Return [X, Y] of the center of cell containing provided text 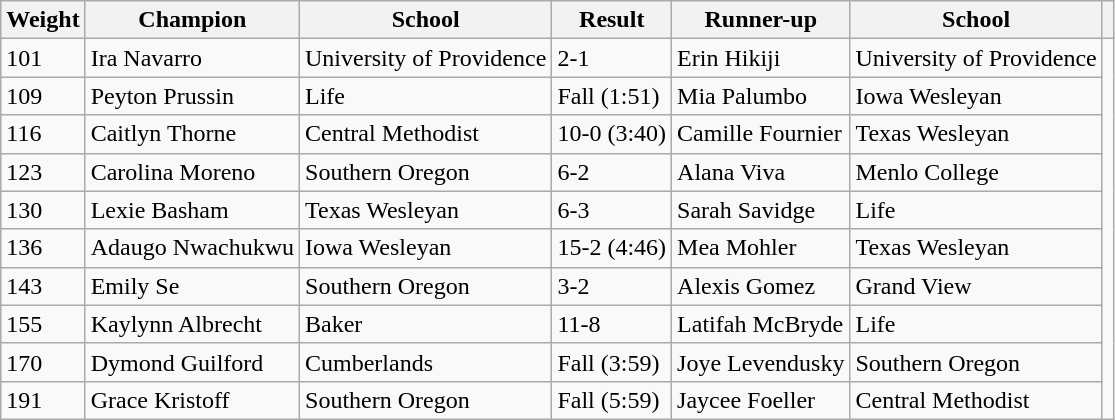
Result [612, 20]
Fall (5:59) [612, 400]
Kaylynn Albrecht [192, 324]
Fall (3:59) [612, 362]
Carolina Moreno [192, 172]
Erin Hikiji [761, 58]
109 [43, 96]
Peyton Prussin [192, 96]
136 [43, 248]
Jaycee Foeller [761, 400]
Caitlyn Thorne [192, 134]
11-8 [612, 324]
Adaugo Nwachukwu [192, 248]
Alexis Gomez [761, 286]
Weight [43, 20]
Champion [192, 20]
Grace Kristoff [192, 400]
Latifah McBryde [761, 324]
Grand View [976, 286]
123 [43, 172]
155 [43, 324]
Cumberlands [426, 362]
Lexie Basham [192, 210]
6-2 [612, 172]
3-2 [612, 286]
101 [43, 58]
116 [43, 134]
130 [43, 210]
Joye Levendusky [761, 362]
2-1 [612, 58]
Baker [426, 324]
191 [43, 400]
Mia Palumbo [761, 96]
Emily Se [192, 286]
Mea Mohler [761, 248]
Alana Viva [761, 172]
Sarah Savidge [761, 210]
15-2 (4:46) [612, 248]
Menlo College [976, 172]
10-0 (3:40) [612, 134]
Fall (1:51) [612, 96]
143 [43, 286]
6-3 [612, 210]
Dymond Guilford [192, 362]
Camille Fournier [761, 134]
Ira Navarro [192, 58]
170 [43, 362]
Runner-up [761, 20]
